Provide the (X, Y) coordinate of the cell's center where the given text is located.  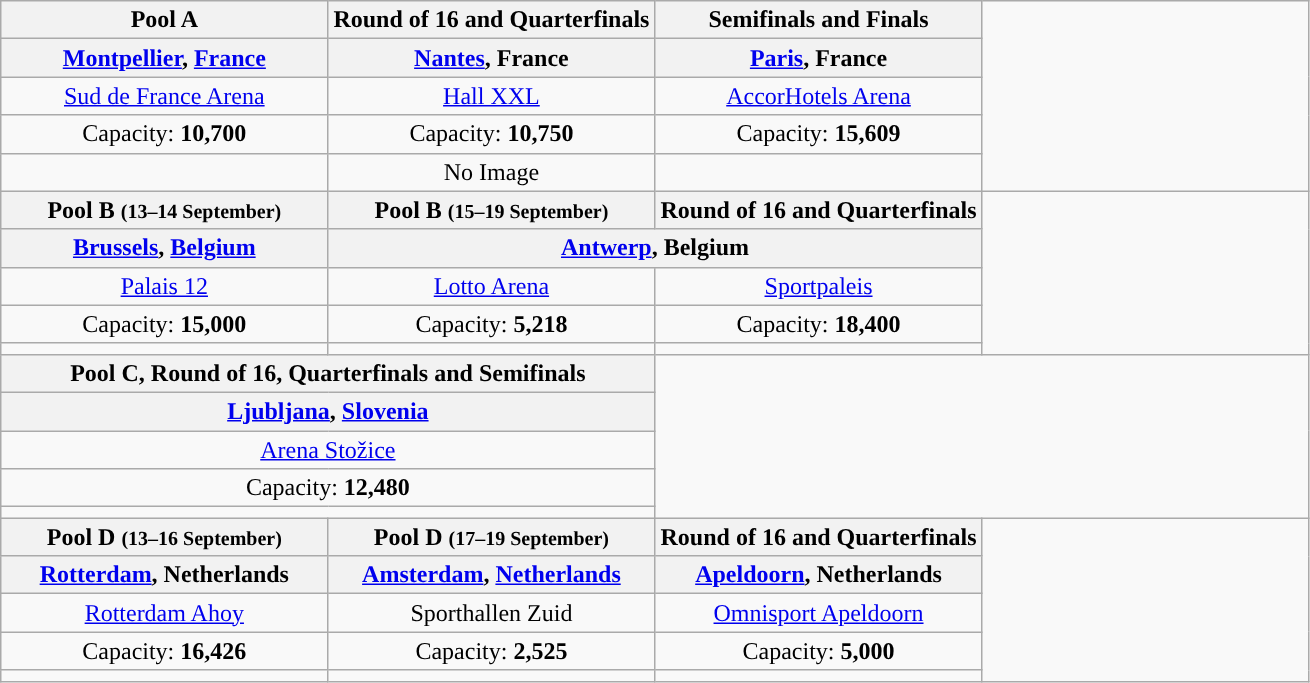
Rotterdam, Netherlands (164, 575)
Sportpaleis (818, 286)
Pool B (15–19 September) (492, 210)
Nantes, France (492, 58)
Hall XXL (492, 96)
Brussels, Belgium (164, 248)
Apeldoorn, Netherlands (818, 575)
Montpellier, France (164, 58)
Capacity: 12,480 (328, 488)
Arena Stožice (328, 449)
Omnisport Apeldoorn (818, 613)
Rotterdam Ahoy (164, 613)
Capacity: 15,000 (164, 324)
Palais 12 (164, 286)
Semifinals and Finals (818, 20)
Pool A (164, 20)
Sporthallen Zuid (492, 613)
Capacity: 10,750 (492, 134)
Amsterdam, Netherlands (492, 575)
AccorHotels Arena (818, 96)
Capacity: 10,700 (164, 134)
Pool B (13–14 September) (164, 210)
Capacity: 18,400 (818, 324)
Pool D (17–19 September) (492, 537)
Antwerp, Belgium (655, 248)
Pool C, Round of 16, Quarterfinals and Semifinals (328, 373)
Capacity: 15,609 (818, 134)
Capacity: 2,525 (492, 651)
Capacity: 16,426 (164, 651)
Pool D (13–16 September) (164, 537)
Ljubljana, Slovenia (328, 411)
Capacity: 5,218 (492, 324)
Lotto Arena (492, 286)
Capacity: 5,000 (818, 651)
Paris, France (818, 58)
Sud de France Arena (164, 96)
No Image (492, 172)
